Extract the [x, y] coordinate from the center of the cell holding the provided text.  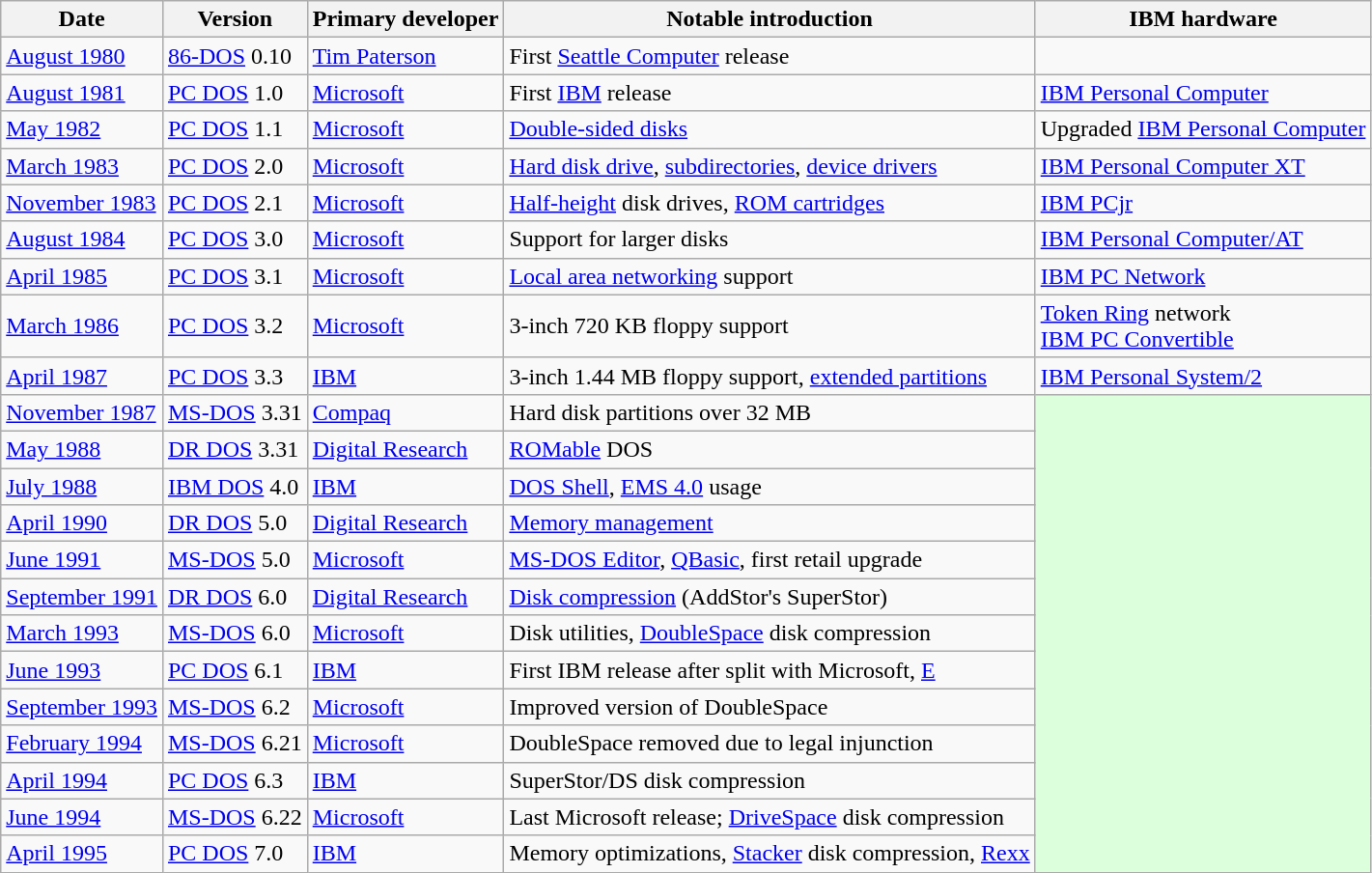
PC DOS 1.1 [235, 129]
IBM Personal Computer XT [1203, 166]
March 1993 [82, 634]
Support for larger disks [770, 239]
Upgraded IBM Personal Computer [1203, 129]
PC DOS 7.0 [235, 854]
Hard disk partitions over 32 MB [770, 412]
PC DOS 6.3 [235, 780]
March 1983 [82, 166]
DR DOS 5.0 [235, 523]
MS-DOS 6.22 [235, 817]
Notable introduction [770, 19]
Primary developer [406, 19]
August 1980 [82, 56]
PC DOS 3.2 [235, 326]
Memory optimizations, Stacker disk compression, Rexx [770, 854]
MS-DOS 6.2 [235, 707]
SuperStor/DS disk compression [770, 780]
May 1982 [82, 129]
Double-sided disks [770, 129]
June 1991 [82, 560]
April 1995 [82, 854]
First IBM release after split with Microsoft, E [770, 670]
Improved version of DoubleSpace [770, 707]
DoubleSpace removed due to legal injunction [770, 744]
April 1990 [82, 523]
April 1994 [82, 780]
PC DOS 1.0 [235, 93]
First IBM release [770, 93]
Last Microsoft release; DriveSpace disk compression [770, 817]
Memory management [770, 523]
First Seattle Computer release [770, 56]
August 1984 [82, 239]
MS-DOS 6.0 [235, 634]
MS-DOS 6.21 [235, 744]
PC DOS 2.0 [235, 166]
DOS Shell, EMS 4.0 usage [770, 486]
PC DOS 3.1 [235, 276]
PC DOS 6.1 [235, 670]
MS-DOS 5.0 [235, 560]
July 1988 [82, 486]
November 1987 [82, 412]
PC DOS 2.1 [235, 203]
Hard disk drive, subdirectories, device drivers [770, 166]
May 1988 [82, 449]
Disk compression (AddStor's SuperStor) [770, 597]
MS-DOS Editor, QBasic, first retail upgrade [770, 560]
IBM hardware [1203, 19]
IBM Personal Computer/AT [1203, 239]
April 1987 [82, 376]
November 1983 [82, 203]
Version [235, 19]
IBM PC Network [1203, 276]
June 1993 [82, 670]
Local area networking support [770, 276]
PC DOS 3.0 [235, 239]
March 1986 [82, 326]
August 1981 [82, 93]
June 1994 [82, 817]
DR DOS 3.31 [235, 449]
February 1994 [82, 744]
IBM DOS 4.0 [235, 486]
MS-DOS 3.31 [235, 412]
Disk utilities, DoubleSpace disk compression [770, 634]
Compaq [406, 412]
September 1993 [82, 707]
April 1985 [82, 276]
Half-height disk drives, ROM cartridges [770, 203]
ROMable DOS [770, 449]
IBM PCjr [1203, 203]
IBM Personal System/2 [1203, 376]
PC DOS 3.3 [235, 376]
Date [82, 19]
September 1991 [82, 597]
3-inch 720 KB floppy support [770, 326]
Token Ring networkIBM PC Convertible [1203, 326]
3-inch 1.44 MB floppy support, extended partitions [770, 376]
DR DOS 6.0 [235, 597]
IBM Personal Computer [1203, 93]
Tim Paterson [406, 56]
86-DOS 0.10 [235, 56]
